Scan for the cell matching the given text and deliver its [X, Y] coordinate at center. 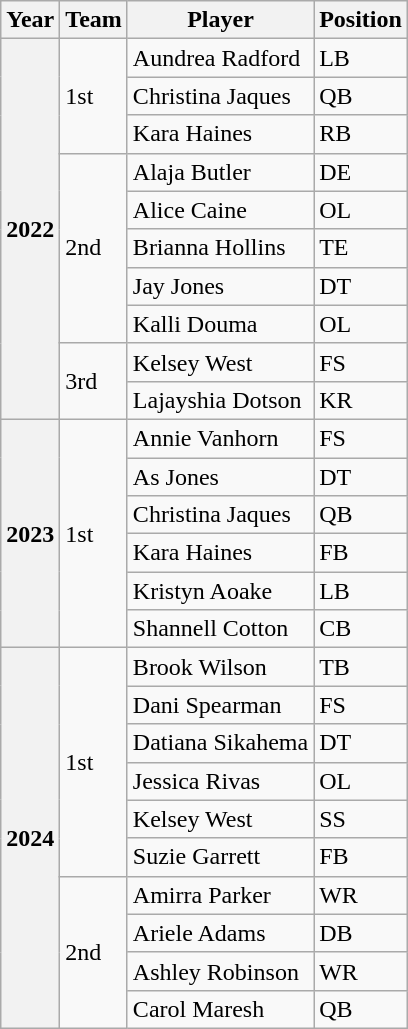
Carol Maresh [220, 1009]
Datiana Sikahema [220, 743]
TE [361, 248]
Player [220, 20]
Suzie Garrett [220, 857]
Amirra Parker [220, 895]
Aundrea Radford [220, 58]
2023 [30, 533]
Alaja Butler [220, 172]
Team [94, 20]
3rd [94, 381]
RB [361, 134]
Year [30, 20]
DE [361, 172]
2022 [30, 230]
2024 [30, 838]
Annie Vanhorn [220, 438]
Lajayshia Dotson [220, 400]
Ashley Robinson [220, 971]
Dani Spearman [220, 705]
Jessica Rivas [220, 781]
Shannell Cotton [220, 629]
Kalli Douma [220, 324]
Ariele Adams [220, 933]
Brook Wilson [220, 667]
DB [361, 933]
SS [361, 819]
Alice Caine [220, 210]
Kristyn Aoake [220, 591]
Jay Jones [220, 286]
KR [361, 400]
Position [361, 20]
As Jones [220, 477]
Brianna Hollins [220, 248]
TB [361, 667]
CB [361, 629]
